Detect which cell encompasses the target text, then output its (X, Y) center coordinate. 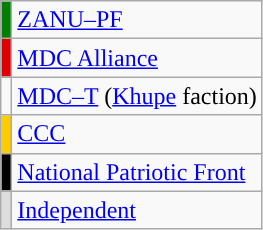
National Patriotic Front (138, 172)
CCC (138, 134)
MDC–T (Khupe faction) (138, 96)
Independent (138, 210)
ZANU–PF (138, 20)
MDC Alliance (138, 58)
